Capture the cell that displays the provided text and extract its [x, y] central coordinate. 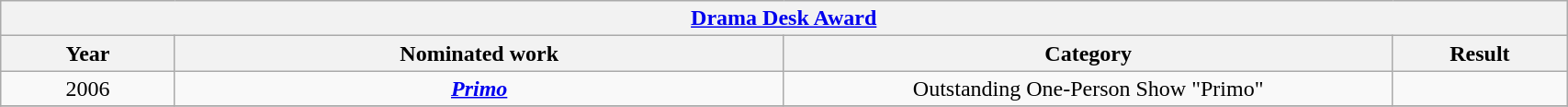
Year [88, 53]
Primo [479, 89]
Result [1479, 53]
Drama Desk Award [784, 18]
Outstanding One-Person Show "Primo" [1088, 89]
Category [1088, 53]
2006 [88, 89]
Nominated work [479, 53]
